Scan for the cell matching the given text and deliver its (X, Y) coordinate at center. 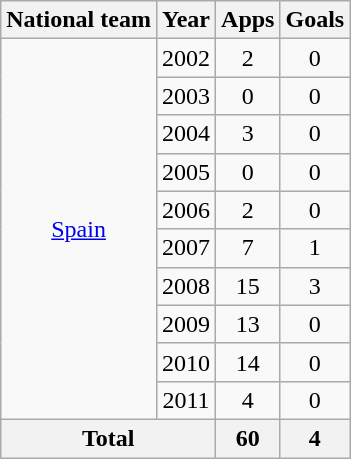
15 (248, 286)
2004 (186, 134)
Spain (79, 230)
2011 (186, 400)
Apps (248, 20)
2010 (186, 362)
1 (315, 248)
60 (248, 438)
Total (108, 438)
Year (186, 20)
2007 (186, 248)
2003 (186, 96)
National team (79, 20)
Goals (315, 20)
2002 (186, 58)
2005 (186, 172)
7 (248, 248)
2008 (186, 286)
2006 (186, 210)
13 (248, 324)
14 (248, 362)
2009 (186, 324)
